Determine the (x, y) coordinate at the center of the cell enclosing the given text.  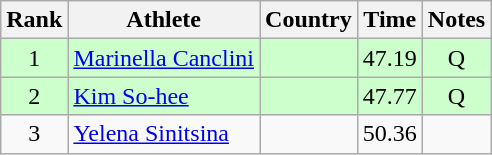
47.77 (390, 96)
Time (390, 20)
47.19 (390, 58)
Yelena Sinitsina (164, 134)
Marinella Canclini (164, 58)
Country (309, 20)
2 (34, 96)
1 (34, 58)
Notes (456, 20)
3 (34, 134)
50.36 (390, 134)
Athlete (164, 20)
Rank (34, 20)
Kim So-hee (164, 96)
